Output the (X, Y) coordinate of the center of the cell containing the given text.  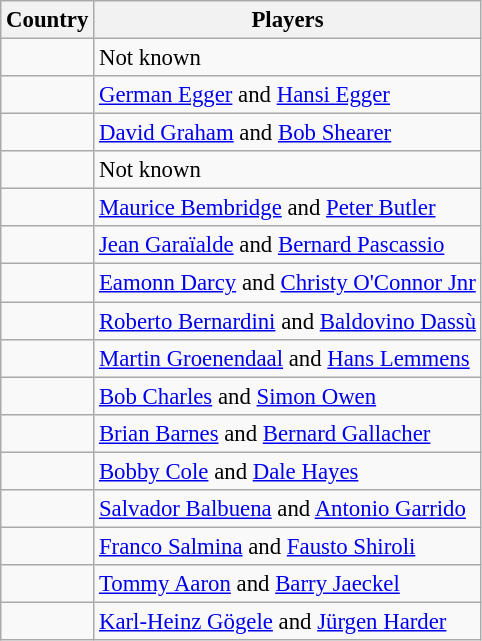
Brian Barnes and Bernard Gallacher (288, 433)
Martin Groenendaal and Hans Lemmens (288, 358)
Players (288, 20)
Bobby Cole and Dale Hayes (288, 471)
Country (48, 20)
Maurice Bembridge and Peter Butler (288, 208)
Roberto Bernardini and Baldovino Dassù (288, 321)
German Egger and Hansi Egger (288, 95)
Franco Salmina and Fausto Shiroli (288, 546)
Salvador Balbuena and Antonio Garrido (288, 509)
Tommy Aaron and Barry Jaeckel (288, 584)
Eamonn Darcy and Christy O'Connor Jnr (288, 283)
Bob Charles and Simon Owen (288, 396)
Karl-Heinz Gögele and Jürgen Harder (288, 621)
David Graham and Bob Shearer (288, 133)
Jean Garaïalde and Bernard Pascassio (288, 245)
